Search for the cell housing the specified text and yield its (x, y) center coordinate. 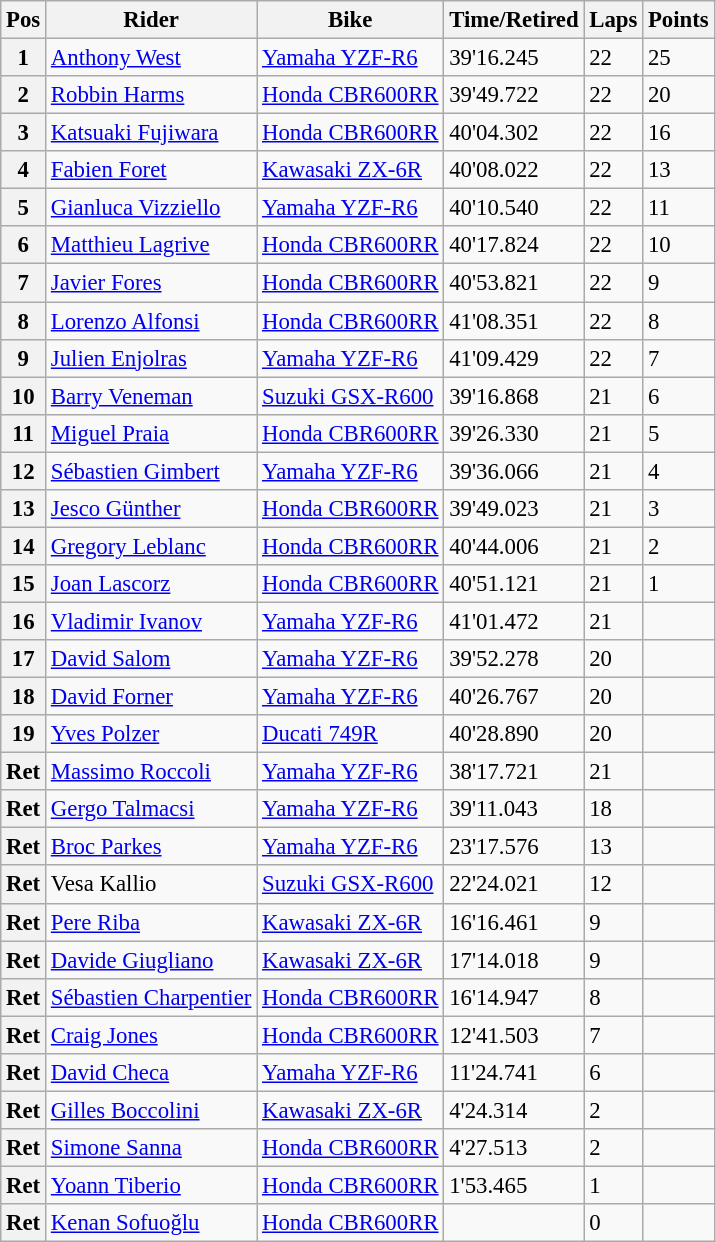
1'53.465 (514, 1185)
15 (24, 584)
39'16.868 (514, 396)
39'52.278 (514, 659)
Gianluca Vizziello (152, 208)
40'51.121 (514, 584)
16'14.947 (514, 997)
14 (24, 546)
16'16.461 (514, 922)
David Checa (152, 1073)
40'04.302 (514, 133)
Fabien Foret (152, 170)
Rider (152, 20)
Robbin Harms (152, 95)
Javier Fores (152, 283)
40'28.890 (514, 734)
Yoann Tiberio (152, 1185)
39'36.066 (514, 471)
40'26.767 (514, 697)
Katsuaki Fujiwara (152, 133)
Sébastien Gimbert (152, 471)
Ducati 749R (350, 734)
17'14.018 (514, 960)
Vladimir Ivanov (152, 621)
40'08.022 (514, 170)
Miguel Praia (152, 433)
Massimo Roccoli (152, 772)
Pos (24, 20)
23'17.576 (514, 847)
4'27.513 (514, 1148)
Laps (614, 20)
Gregory Leblanc (152, 546)
41'09.429 (514, 358)
Simone Sanna (152, 1148)
40'10.540 (514, 208)
Jesco Günther (152, 509)
Yves Polzer (152, 734)
Julien Enjolras (152, 358)
Davide Giugliano (152, 960)
Time/Retired (514, 20)
David Salom (152, 659)
41'08.351 (514, 321)
39'49.722 (514, 95)
38'17.721 (514, 772)
39'49.023 (514, 509)
39'26.330 (514, 433)
22'24.021 (514, 885)
40'17.824 (514, 245)
Vesa Kallio (152, 885)
12'41.503 (514, 1035)
0 (614, 1223)
40'44.006 (514, 546)
David Forner (152, 697)
Lorenzo Alfonsi (152, 321)
25 (678, 58)
Matthieu Lagrive (152, 245)
Kenan Sofuoğlu (152, 1223)
19 (24, 734)
Joan Lascorz (152, 584)
39'11.043 (514, 809)
40'53.821 (514, 283)
Broc Parkes (152, 847)
Pere Riba (152, 922)
11'24.741 (514, 1073)
39'16.245 (514, 58)
Craig Jones (152, 1035)
41'01.472 (514, 621)
Sébastien Charpentier (152, 997)
Gergo Talmacsi (152, 809)
Anthony West (152, 58)
4'24.314 (514, 1110)
17 (24, 659)
Bike (350, 20)
Points (678, 20)
Gilles Boccolini (152, 1110)
Barry Veneman (152, 396)
